Find where the given text appears and provide that cell's center as [x, y] coordinate. 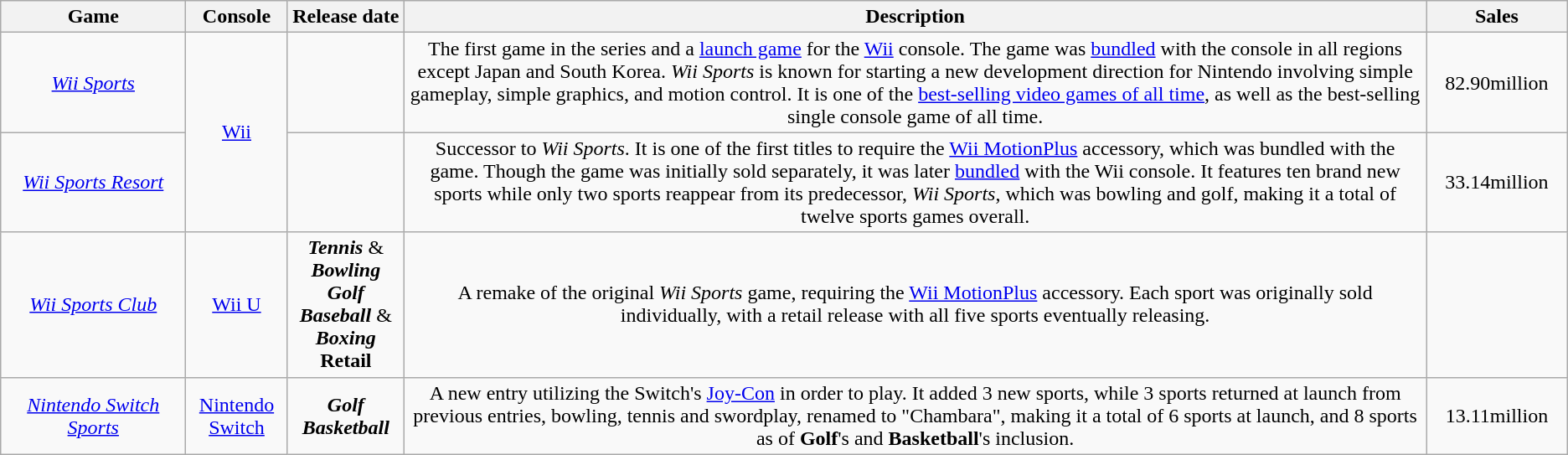
Wii U [236, 305]
Wii [236, 132]
33.14million [1498, 183]
Console [236, 17]
82.90million [1498, 82]
13.11million [1498, 416]
Description [916, 17]
Nintendo Switch Sports [94, 416]
Release date [345, 17]
Nintendo Switch [236, 416]
Sales [1498, 17]
Tennis & BowlingGolfBaseball & BoxingRetail [345, 305]
Golf Basketball [345, 416]
Wii Sports Resort [94, 183]
Game [94, 17]
Wii Sports [94, 82]
Wii Sports Club [94, 305]
